Scan for the cell matching the given text and deliver its [X, Y] coordinate at center. 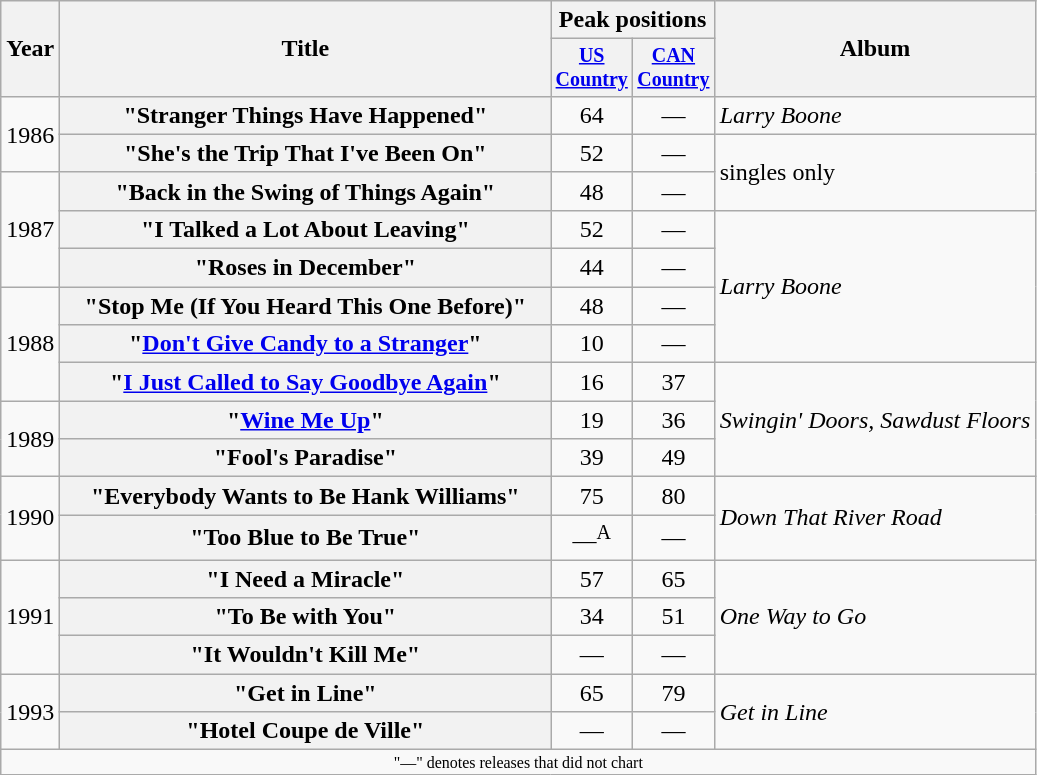
Title [306, 49]
16 [592, 382]
"Everybody Wants to Be Hank Williams" [306, 496]
34 [592, 617]
51 [674, 617]
"I Need a Miracle" [306, 579]
"Wine Me Up" [306, 420]
44 [592, 268]
"—" denotes releases that did not chart [518, 762]
Album [875, 49]
"Stranger Things Have Happened" [306, 115]
—A [592, 538]
1989 [30, 439]
"To Be with You" [306, 617]
"It Wouldn't Kill Me" [306, 655]
"Too Blue to Be True" [306, 538]
"Back in the Swing of Things Again" [306, 191]
"Don't Give Candy to a Stranger" [306, 344]
1991 [30, 617]
80 [674, 496]
"Hotel Coupe de Ville" [306, 731]
"Fool's Paradise" [306, 458]
36 [674, 420]
49 [674, 458]
CAN Country [674, 68]
39 [592, 458]
64 [592, 115]
1987 [30, 229]
Down That River Road [875, 518]
One Way to Go [875, 617]
1988 [30, 344]
1986 [30, 134]
Peak positions [632, 20]
"Stop Me (If You Heard This One Before)" [306, 306]
"Roses in December" [306, 268]
"I Just Called to Say Goodbye Again" [306, 382]
1993 [30, 712]
57 [592, 579]
1990 [30, 518]
37 [674, 382]
Year [30, 49]
Get in Line [875, 712]
79 [674, 693]
10 [592, 344]
"She's the Trip That I've Been On" [306, 153]
"I Talked a Lot About Leaving" [306, 229]
75 [592, 496]
singles only [875, 172]
19 [592, 420]
"Get in Line" [306, 693]
Swingin' Doors, Sawdust Floors [875, 420]
US Country [592, 68]
